Locate the cell with the specified text and output its [x, y] center coordinate. 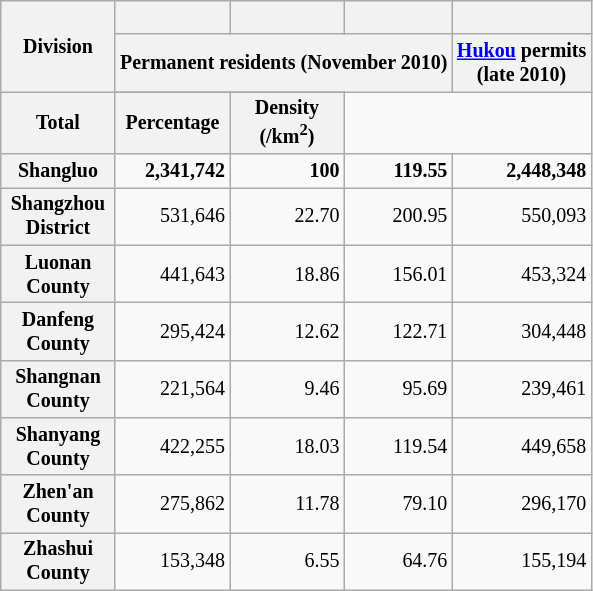
531,646 [172, 216]
275,862 [172, 504]
Shangluo [58, 172]
550,093 [522, 216]
22.70 [287, 216]
12.62 [287, 332]
155,194 [522, 562]
9.46 [287, 390]
Density (/km2) [287, 124]
Shangzhou District [58, 216]
2,448,348 [522, 172]
119.54 [398, 446]
Percentage [172, 124]
Total [58, 124]
Hukou permits (late 2010) [522, 64]
453,324 [522, 274]
304,448 [522, 332]
64.76 [398, 562]
Luonan County [58, 274]
422,255 [172, 446]
Permanent residents (November 2010) [284, 64]
11.78 [287, 504]
Shangnan County [58, 390]
6.55 [287, 562]
Zhashui County [58, 562]
18.86 [287, 274]
296,170 [522, 504]
122.71 [398, 332]
200.95 [398, 216]
2,341,742 [172, 172]
153,348 [172, 562]
Shanyang County [58, 446]
449,658 [522, 446]
95.69 [398, 390]
Zhen'an County [58, 504]
221,564 [172, 390]
18.03 [287, 446]
156.01 [398, 274]
79.10 [398, 504]
Division [58, 46]
441,643 [172, 274]
100 [287, 172]
119.55 [398, 172]
295,424 [172, 332]
239,461 [522, 390]
Danfeng County [58, 332]
